Provide the [X, Y] coordinate of the cell's center where the given text is located.  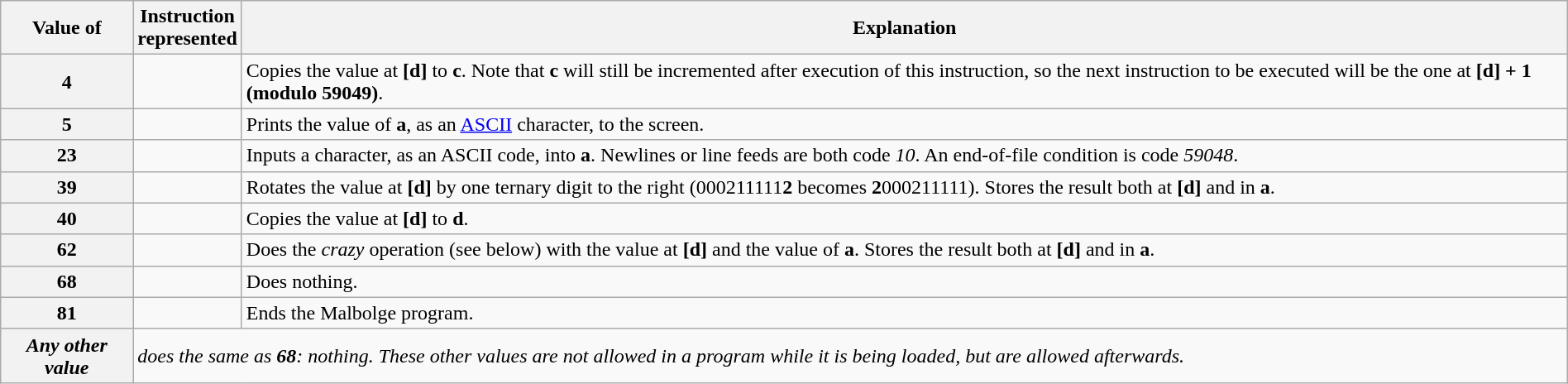
4 [67, 81]
Does nothing. [905, 281]
Instructionrepresented [187, 28]
Value of [67, 28]
Inputs a character, as an ASCII code, into a. Newlines or line feeds are both code 10. An end-of-file condition is code 59048. [905, 156]
40 [67, 218]
Rotates the value at [d] by one ternary digit to the right (0002111112 becomes 2000211111). Stores the result both at [d] and in a. [905, 187]
23 [67, 156]
Any other value [67, 356]
Does the crazy operation (see below) with the value at [d] and the value of a. Stores the result both at [d] and in a. [905, 250]
does the same as 68: nothing. These other values are not allowed in a program while it is being loaded, but are allowed afterwards. [850, 356]
68 [67, 281]
81 [67, 313]
Copies the value at [d] to d. [905, 218]
62 [67, 250]
5 [67, 124]
Explanation [905, 28]
39 [67, 187]
Ends the Malbolge program. [905, 313]
Prints the value of a, as an ASCII character, to the screen. [905, 124]
